For the text-containing cell, return its midpoint in (X, Y) coordinate format. 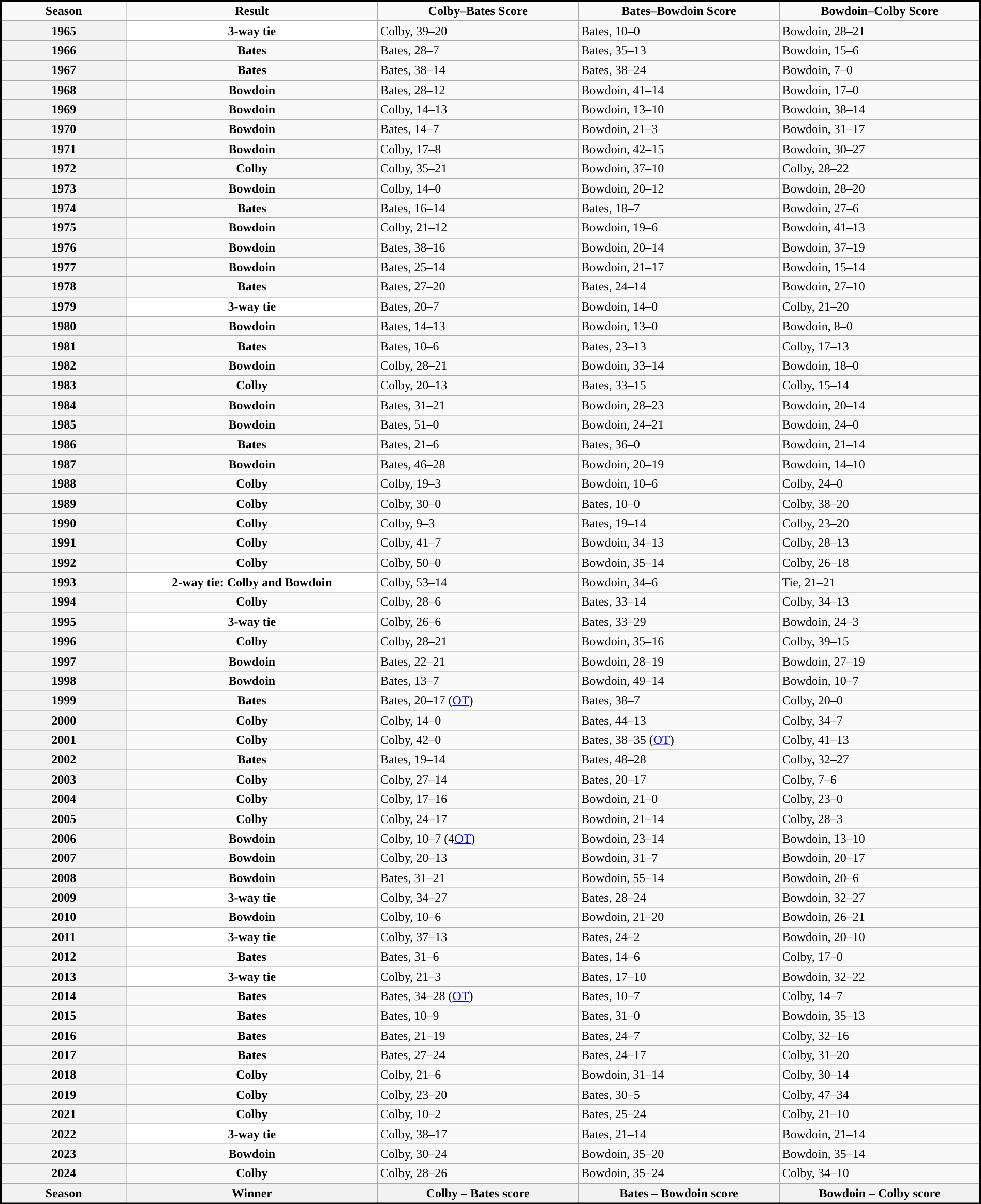
2004 (64, 799)
Bowdoin, 55–14 (679, 878)
1987 (64, 464)
Colby, 24–17 (478, 819)
Bowdoin, 24–3 (880, 622)
1984 (64, 405)
Bowdoin, 13–0 (679, 326)
Colby, 21–10 (880, 1114)
Bates, 21–14 (679, 1134)
Bates, 38–7 (679, 700)
1986 (64, 445)
2018 (64, 1075)
Colby, 39–20 (478, 31)
Colby, 19–3 (478, 484)
Bates, 14–6 (679, 957)
Colby, 42–0 (478, 740)
Colby, 26–6 (478, 622)
Bates, 14–7 (478, 129)
1988 (64, 484)
Colby–Bates Score (478, 11)
Bowdoin, 34–13 (679, 543)
Bates, 46–28 (478, 464)
Bates, 44–13 (679, 720)
Colby, 17–13 (880, 346)
1971 (64, 149)
1970 (64, 129)
Bowdoin, 14–10 (880, 464)
Colby, 21–20 (880, 306)
2009 (64, 898)
1992 (64, 563)
Bates, 24–7 (679, 1036)
Colby, 38–17 (478, 1134)
Colby, 26–18 (880, 563)
Bowdoin, 32–27 (880, 898)
Bowdoin, 28–21 (880, 31)
Bowdoin – Colby score (880, 1194)
Colby, 28–3 (880, 819)
Bowdoin, 15–14 (880, 267)
Colby, 50–0 (478, 563)
Bates, 34–28 (OT) (478, 996)
Bates, 33–15 (679, 385)
1976 (64, 247)
1967 (64, 70)
Bates, 30–5 (679, 1095)
Bowdoin, 19–6 (679, 228)
Bates, 28–12 (478, 90)
Bowdoin, 35–20 (679, 1154)
Bowdoin, 10–6 (679, 484)
Bowdoin, 20–19 (679, 464)
Colby, 53–14 (478, 582)
2021 (64, 1114)
Bowdoin, 20–12 (679, 188)
2013 (64, 976)
Colby, 32–27 (880, 760)
Bates, 21–6 (478, 445)
Bowdoin, 17–0 (880, 90)
Bowdoin, 33–14 (679, 365)
1997 (64, 661)
2000 (64, 720)
Bates, 24–17 (679, 1055)
2019 (64, 1095)
Bowdoin, 24–0 (880, 425)
Colby, 23–0 (880, 799)
Bates, 16–14 (478, 208)
2015 (64, 1016)
Bates, 13–7 (478, 681)
2022 (64, 1134)
Colby, 17–16 (478, 799)
1965 (64, 31)
2012 (64, 957)
2016 (64, 1036)
Colby, 34–13 (880, 602)
Colby, 38–20 (880, 504)
1991 (64, 543)
Bowdoin, 41–14 (679, 90)
Colby, 37–13 (478, 937)
2008 (64, 878)
1981 (64, 346)
Tie, 21–21 (880, 582)
2-way tie: Colby and Bowdoin (251, 582)
Bowdoin, 49–14 (679, 681)
Bowdoin, 27–19 (880, 661)
Colby, 14–7 (880, 996)
Colby, 14–13 (478, 110)
1998 (64, 681)
1982 (64, 365)
Bowdoin, 37–10 (679, 169)
2007 (64, 858)
Colby, 17–8 (478, 149)
Bowdoin, 35–13 (880, 1016)
1985 (64, 425)
Colby, 21–6 (478, 1075)
Bowdoin, 28–23 (679, 405)
Bowdoin, 41–13 (880, 228)
Colby, 27–14 (478, 780)
Colby, 21–12 (478, 228)
Colby, 35–21 (478, 169)
Bates, 21–19 (478, 1036)
Colby, 20–0 (880, 700)
Colby, 10–7 (4OT) (478, 839)
Bowdoin, 21–20 (679, 917)
Bowdoin, 20–10 (880, 937)
Bowdoin, 21–3 (679, 129)
1973 (64, 188)
1978 (64, 287)
2002 (64, 760)
Bates–Bowdoin Score (679, 11)
Bowdoin, 23–14 (679, 839)
Bates, 38–16 (478, 247)
1966 (64, 50)
Bowdoin, 38–14 (880, 110)
Bates, 24–2 (679, 937)
1994 (64, 602)
Bowdoin, 27–6 (880, 208)
Colby, 30–24 (478, 1154)
2003 (64, 780)
Bates, 24–14 (679, 287)
Colby, 41–13 (880, 740)
Bates – Bowdoin score (679, 1194)
Bowdoin, 18–0 (880, 365)
Bates, 17–10 (679, 976)
Bowdoin, 28–19 (679, 661)
1969 (64, 110)
Bates, 36–0 (679, 445)
Bowdoin, 28–20 (880, 188)
Colby, 31–20 (880, 1055)
Bowdoin, 15–6 (880, 50)
Colby, 39–15 (880, 641)
Colby, 15–14 (880, 385)
1983 (64, 385)
Bowdoin, 31–7 (679, 858)
Bates, 38–24 (679, 70)
1990 (64, 523)
Bowdoin, 32–22 (880, 976)
Colby, 9–3 (478, 523)
2011 (64, 937)
Bates, 18–7 (679, 208)
Bowdoin, 42–15 (679, 149)
Bates, 10–6 (478, 346)
Bowdoin, 21–17 (679, 267)
Bowdoin, 20–17 (880, 858)
Bowdoin, 31–17 (880, 129)
1993 (64, 582)
Bates, 22–21 (478, 661)
Colby, 34–27 (478, 898)
2010 (64, 917)
Colby, 28–6 (478, 602)
Bowdoin, 27–10 (880, 287)
Bowdoin, 35–16 (679, 641)
Bates, 38–14 (478, 70)
Bowdoin, 35–24 (679, 1173)
Bowdoin, 26–21 (880, 917)
1979 (64, 306)
1974 (64, 208)
Colby, 7–6 (880, 780)
1968 (64, 90)
Bates, 27–24 (478, 1055)
Bates, 27–20 (478, 287)
Bowdoin, 21–0 (679, 799)
1980 (64, 326)
Bowdoin, 30–27 (880, 149)
Bates, 20–7 (478, 306)
Bowdoin, 31–14 (679, 1075)
Bates, 23–13 (679, 346)
Winner (251, 1194)
2005 (64, 819)
Bates, 10–9 (478, 1016)
Bates, 35–13 (679, 50)
Bowdoin, 37–19 (880, 247)
2014 (64, 996)
Bowdoin, 8–0 (880, 326)
1977 (64, 267)
Bates, 28–7 (478, 50)
Bates, 38–35 (OT) (679, 740)
Bowdoin, 14–0 (679, 306)
Bates, 31–6 (478, 957)
2017 (64, 1055)
Bates, 28–24 (679, 898)
Result (251, 11)
Bates, 33–29 (679, 622)
Bowdoin, 10–7 (880, 681)
Colby, 24–0 (880, 484)
Colby, 17–0 (880, 957)
Bowdoin, 34–6 (679, 582)
Colby, 10–2 (478, 1114)
Bates, 51–0 (478, 425)
Bates, 20–17 (OT) (478, 700)
Bates, 25–14 (478, 267)
2023 (64, 1154)
1989 (64, 504)
Bates, 25–24 (679, 1114)
Bates, 48–28 (679, 760)
Colby, 10–6 (478, 917)
Bates, 14–13 (478, 326)
1996 (64, 641)
Bowdoin, 24–21 (679, 425)
Colby – Bates score (478, 1194)
2024 (64, 1173)
Bates, 10–7 (679, 996)
Bates, 33–14 (679, 602)
Colby, 28–13 (880, 543)
Colby, 21–3 (478, 976)
Colby, 34–10 (880, 1173)
Colby, 30–0 (478, 504)
1975 (64, 228)
1999 (64, 700)
Bowdoin, 20–6 (880, 878)
Colby, 47–34 (880, 1095)
Colby, 28–22 (880, 169)
1995 (64, 622)
Colby, 41–7 (478, 543)
Bates, 31–0 (679, 1016)
Colby, 30–14 (880, 1075)
2006 (64, 839)
Bowdoin, 7–0 (880, 70)
2001 (64, 740)
Colby, 34–7 (880, 720)
1972 (64, 169)
Colby, 28–26 (478, 1173)
Colby, 32–16 (880, 1036)
Bowdoin–Colby Score (880, 11)
Bates, 20–17 (679, 780)
